Return the (X, Y) coordinate for the center point of the cell that contains the specified text.  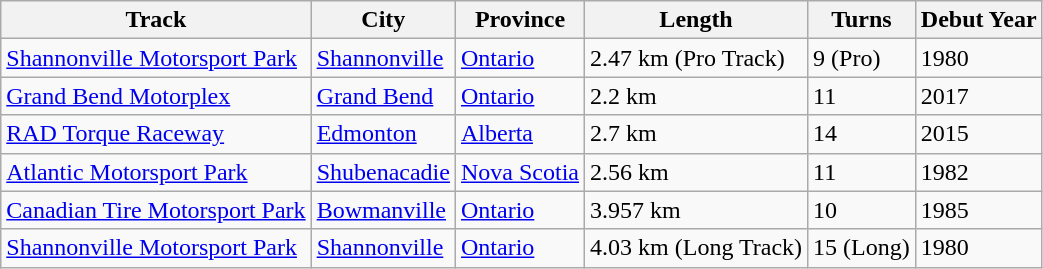
Atlantic Motorsport Park (156, 172)
Bowmanville (383, 210)
RAD Torque Raceway (156, 134)
4.03 km (Long Track) (696, 248)
2017 (978, 96)
Edmonton (383, 134)
Grand Bend Motorplex (156, 96)
2.56 km (696, 172)
Length (696, 20)
Debut Year (978, 20)
14 (862, 134)
1982 (978, 172)
Track (156, 20)
Canadian Tire Motorsport Park (156, 210)
Nova Scotia (520, 172)
9 (Pro) (862, 58)
Grand Bend (383, 96)
2.47 km (Pro Track) (696, 58)
2.2 km (696, 96)
10 (862, 210)
Shubenacadie (383, 172)
Turns (862, 20)
2.7 km (696, 134)
3.957 km (696, 210)
Alberta (520, 134)
2015 (978, 134)
15 (Long) (862, 248)
Province (520, 20)
1985 (978, 210)
City (383, 20)
